Detect which cell encompasses the target text, then output its (x, y) center coordinate. 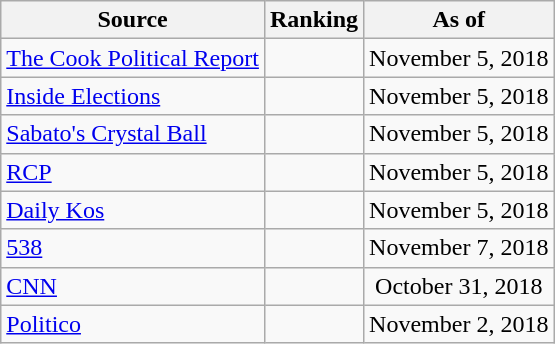
Sabato's Crystal Ball (133, 134)
As of (459, 20)
Daily Kos (133, 210)
CNN (133, 286)
November 2, 2018 (459, 324)
November 7, 2018 (459, 248)
October 31, 2018 (459, 286)
Politico (133, 324)
The Cook Political Report (133, 58)
538 (133, 248)
RCP (133, 172)
Ranking (314, 20)
Source (133, 20)
Inside Elections (133, 96)
